Detect which cell encompasses the target text, then output its (X, Y) center coordinate. 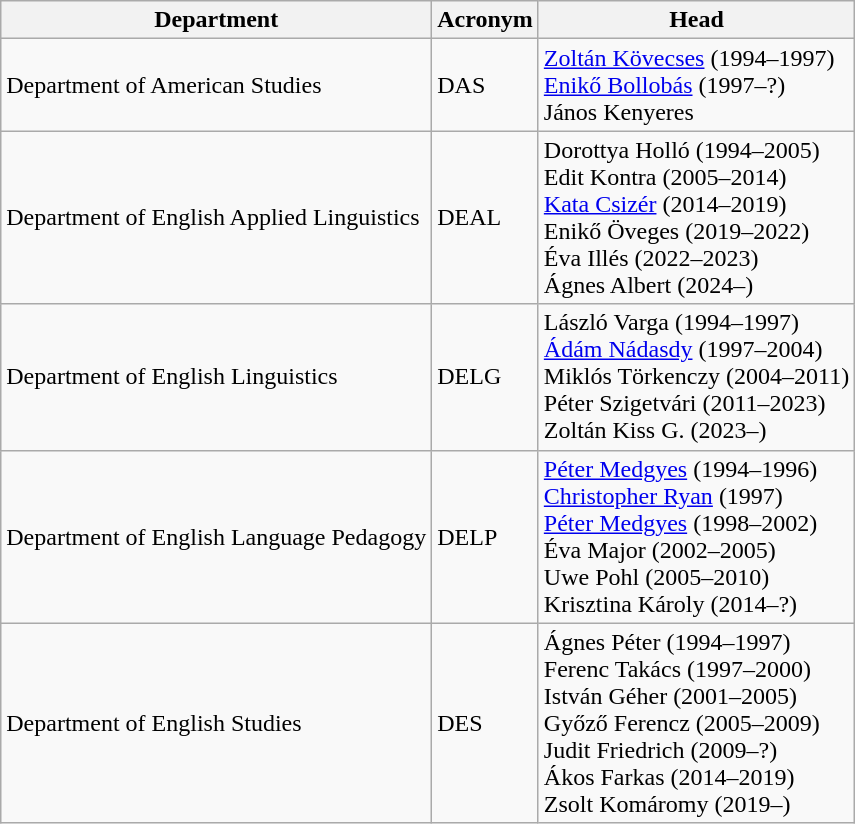
Department of English Studies (216, 723)
Péter Medgyes (1994–1996)Christopher Ryan (1997)Péter Medgyes (1998–2002)Éva Major (2002–2005)Uwe Pohl (2005–2010)Krisztina Károly (2014–?) (696, 536)
DAS (486, 85)
Dorottya Holló (1994–2005)Edit Kontra (2005–2014)Kata Csizér (2014–2019)Enikő Öveges (2019–2022)Éva Illés (2022–2023)Ágnes Albert (2024–) (696, 218)
László Varga (1994–1997)Ádám Nádasdy (1997–2004)Miklós Törkenczy (2004–2011)Péter Szigetvári (2011–2023)Zoltán Kiss G. (2023–) (696, 377)
DES (486, 723)
DELP (486, 536)
Department of English Applied Linguistics (216, 218)
Head (696, 20)
Department of American Studies (216, 85)
DELG (486, 377)
Department of English Linguistics (216, 377)
Zoltán Kövecses (1994–1997)Enikő Bollobás (1997–?)János Kenyeres (696, 85)
Acronym (486, 20)
DEAL (486, 218)
Department (216, 20)
Department of English Language Pedagogy (216, 536)
